For the text-containing cell, return its midpoint in (x, y) coordinate format. 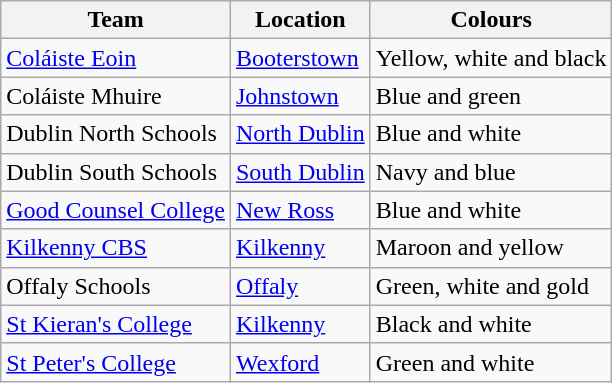
North Dublin (300, 134)
Dublin North Schools (116, 134)
St Kieran's College (116, 324)
Offaly (300, 286)
Coláiste Mhuire (116, 96)
Wexford (300, 362)
Blue and green (491, 96)
Green and white (491, 362)
Location (300, 20)
Johnstown (300, 96)
Black and white (491, 324)
Green, white and gold (491, 286)
Yellow, white and black (491, 58)
Colours (491, 20)
Booterstown (300, 58)
Navy and blue (491, 172)
St Peter's College (116, 362)
Kilkenny CBS (116, 248)
New Ross (300, 210)
Offaly Schools (116, 286)
Good Counsel College (116, 210)
Team (116, 20)
Coláiste Eoin (116, 58)
Maroon and yellow (491, 248)
Dublin South Schools (116, 172)
South Dublin (300, 172)
